Output the [X, Y] coordinate of the center of the cell containing the given text.  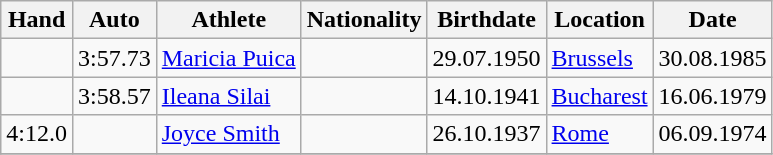
3:57.73 [114, 58]
Athlete [228, 20]
4:12.0 [37, 134]
Joyce Smith [228, 134]
Hand [37, 20]
Birthdate [486, 20]
29.07.1950 [486, 58]
30.08.1985 [712, 58]
Date [712, 20]
Bucharest [600, 96]
Location [600, 20]
Nationality [364, 20]
Maricia Puica [228, 58]
3:58.57 [114, 96]
Brussels [600, 58]
Auto [114, 20]
14.10.1941 [486, 96]
06.09.1974 [712, 134]
26.10.1937 [486, 134]
16.06.1979 [712, 96]
Rome [600, 134]
Ileana Silai [228, 96]
